Output the [x, y] coordinate of the center of the cell containing the given text.  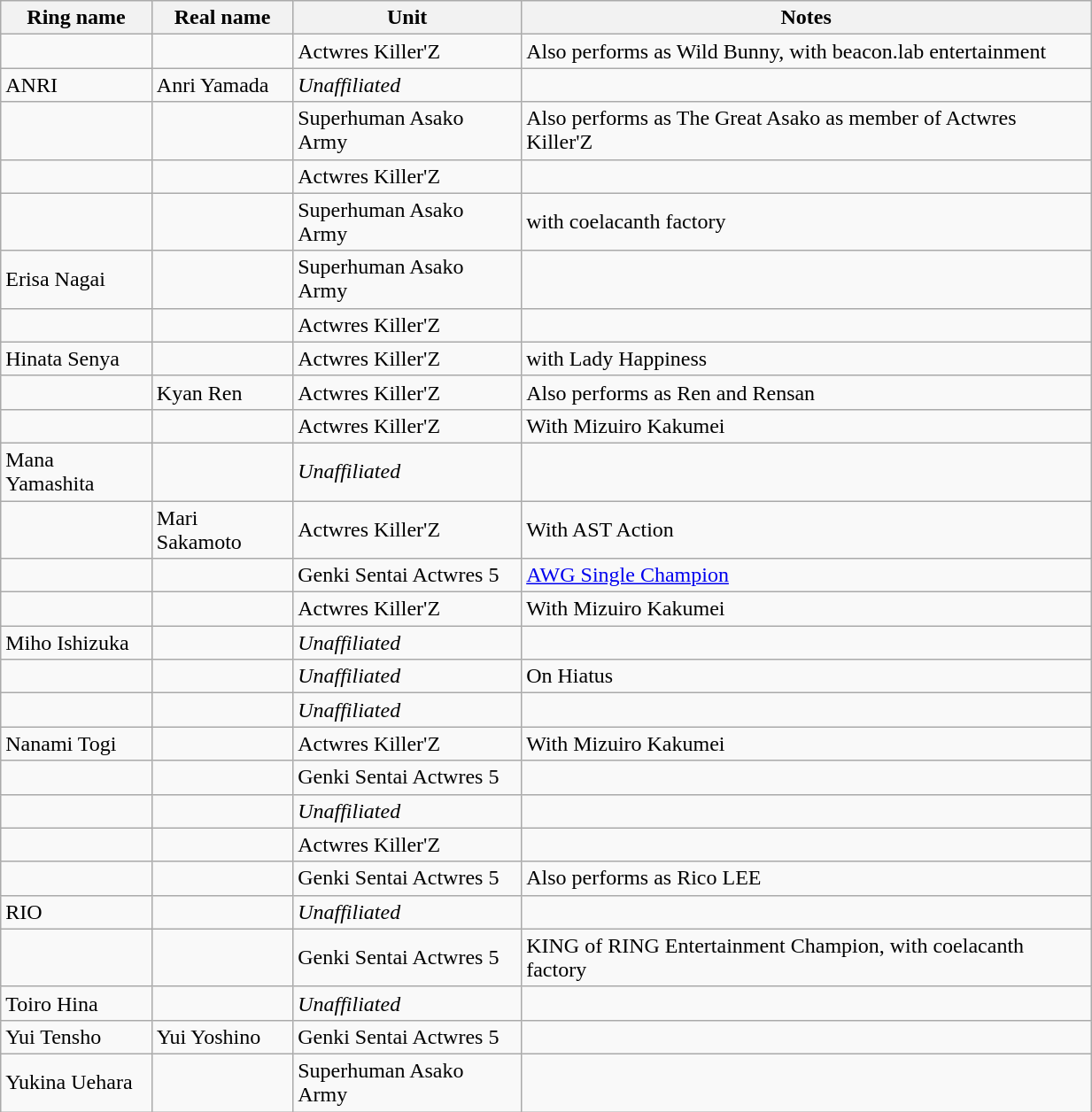
with coelacanth factory [806, 221]
Yukina Uehara [76, 1082]
Yui Yoshino [221, 1037]
KING of RING Entertainment Champion, with coelacanth factory [806, 958]
With AST Action [806, 529]
On Hiatus [806, 676]
Nanami Togi [76, 744]
with Lady Happiness [806, 359]
Also performs as Ren and Rensan [806, 392]
ANRI [76, 85]
Also performs as The Great Asako as member of Actwres Killer'Z [806, 131]
Miho Ishizuka [76, 643]
Also performs as Wild Bunny, with beacon.lab entertainment [806, 51]
Erisa Nagai [76, 280]
Also performs as Rico LEE [806, 878]
AWG Single Champion [806, 575]
Mana Yamashita [76, 471]
Real name [221, 18]
Mari Sakamoto [221, 529]
Yui Tensho [76, 1037]
Unit [407, 18]
Anri Yamada [221, 85]
Toiro Hina [76, 1003]
Ring name [76, 18]
Kyan Ren [221, 392]
Notes [806, 18]
Hinata Senya [76, 359]
RIO [76, 912]
